Provide the [x, y] coordinate of the cell's center where the given text is located.  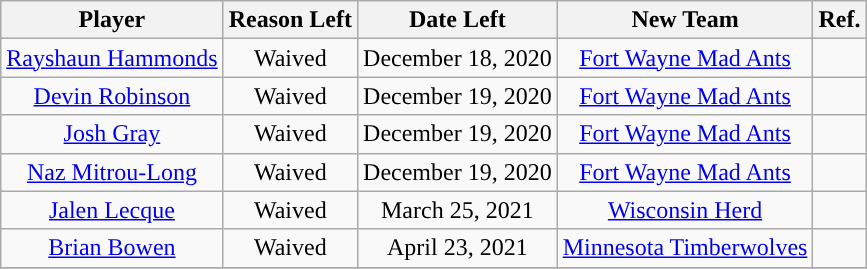
Josh Gray [112, 134]
New Team [685, 20]
Ref. [840, 20]
Jalen Lecque [112, 210]
Player [112, 20]
March 25, 2021 [458, 210]
Reason Left [290, 20]
Naz Mitrou-Long [112, 172]
Wisconsin Herd [685, 210]
December 18, 2020 [458, 58]
Rayshaun Hammonds [112, 58]
Minnesota Timberwolves [685, 248]
Devin Robinson [112, 96]
Date Left [458, 20]
April 23, 2021 [458, 248]
Brian Bowen [112, 248]
